Determine the (X, Y) coordinate at the center of the cell enclosing the given text.  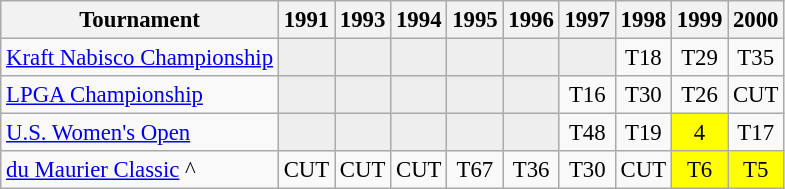
du Maurier Classic ^ (140, 170)
T19 (643, 133)
U.S. Women's Open (140, 133)
T5 (756, 170)
T18 (643, 58)
Kraft Nabisco Championship (140, 58)
2000 (756, 20)
T36 (531, 170)
1999 (699, 20)
1995 (475, 20)
T35 (756, 58)
T29 (699, 58)
T6 (699, 170)
1991 (306, 20)
1996 (531, 20)
1993 (363, 20)
LPGA Championship (140, 95)
T16 (587, 95)
1997 (587, 20)
T26 (699, 95)
T48 (587, 133)
1998 (643, 20)
1994 (419, 20)
T17 (756, 133)
Tournament (140, 20)
T67 (475, 170)
4 (699, 133)
